Return the [X, Y] coordinate for the center point of the cell that contains the specified text.  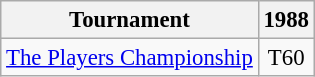
1988 [286, 20]
The Players Championship [130, 58]
T60 [286, 58]
Tournament [130, 20]
